Extract the [X, Y] coordinate from the center of the cell holding the provided text.  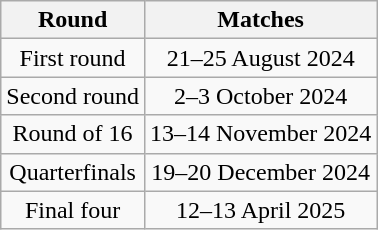
Round [73, 20]
Final four [73, 210]
Quarterfinals [73, 172]
19–20 December 2024 [260, 172]
Matches [260, 20]
2–3 October 2024 [260, 96]
First round [73, 58]
Second round [73, 96]
12–13 April 2025 [260, 210]
Round of 16 [73, 134]
13–14 November 2024 [260, 134]
21–25 August 2024 [260, 58]
